Extract the [X, Y] coordinate from the center of the cell holding the provided text.  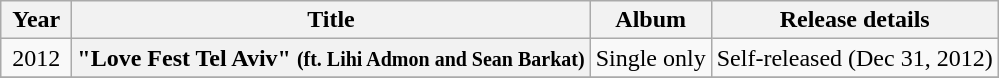
Year [36, 20]
Self-released (Dec 31, 2012) [854, 58]
Single only [650, 58]
Title [331, 20]
2012 [36, 58]
Release details [854, 20]
"Love Fest Tel Aviv" (ft. Lihi Admon and Sean Barkat) [331, 58]
Album [650, 20]
